Capture the cell that displays the provided text and extract its (x, y) central coordinate. 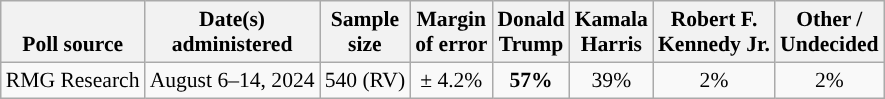
Other /Undecided (829, 32)
RMG Research (73, 80)
DonaldTrump (530, 32)
± 4.2% (451, 80)
KamalaHarris (612, 32)
540 (RV) (366, 80)
39% (612, 80)
Date(s)administered (232, 32)
August 6–14, 2024 (232, 80)
Robert F.Kennedy Jr. (714, 32)
Marginof error (451, 32)
57% (530, 80)
Poll source (73, 32)
Samplesize (366, 32)
